Detect which cell encompasses the target text, then output its (X, Y) center coordinate. 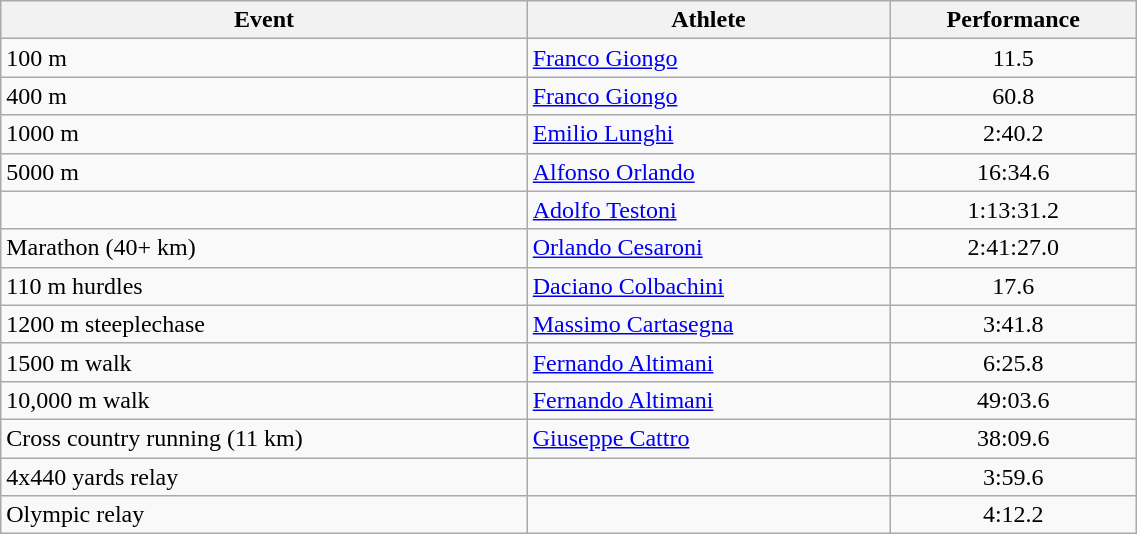
Performance (1014, 20)
3:59.6 (1014, 477)
Event (264, 20)
1500 m walk (264, 362)
2:41:27.0 (1014, 248)
6:25.8 (1014, 362)
3:41.8 (1014, 324)
Emilio Lunghi (708, 134)
11.5 (1014, 58)
Olympic relay (264, 515)
5000 m (264, 172)
10,000 m walk (264, 400)
38:09.6 (1014, 438)
Daciano Colbachini (708, 286)
Cross country running (11 km) (264, 438)
Athlete (708, 20)
16:34.6 (1014, 172)
Orlando Cesaroni (708, 248)
4:12.2 (1014, 515)
110 m hurdles (264, 286)
49:03.6 (1014, 400)
2:40.2 (1014, 134)
1200 m steeplechase (264, 324)
400 m (264, 96)
4x440 yards relay (264, 477)
1000 m (264, 134)
Marathon (40+ km) (264, 248)
Alfonso Orlando (708, 172)
17.6 (1014, 286)
Massimo Cartasegna (708, 324)
100 m (264, 58)
60.8 (1014, 96)
1:13:31.2 (1014, 210)
Adolfo Testoni (708, 210)
Giuseppe Cattro (708, 438)
